Provide the [X, Y] coordinate of the cell's center where the given text is located.  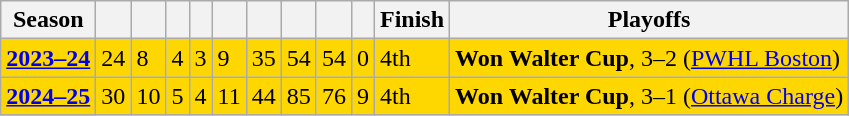
11 [229, 96]
2024–25 [48, 96]
76 [334, 96]
2023–24 [48, 58]
85 [298, 96]
Season [48, 20]
Playoffs [650, 20]
Won Walter Cup, 3–1 (Ottawa Charge) [650, 96]
24 [114, 58]
44 [264, 96]
5 [178, 96]
35 [264, 58]
10 [148, 96]
Finish [412, 20]
30 [114, 96]
Won Walter Cup, 3–2 (PWHL Boston) [650, 58]
0 [362, 58]
8 [148, 58]
3 [200, 58]
